Determine the (x, y) coordinate at the center of the cell enclosing the given text.  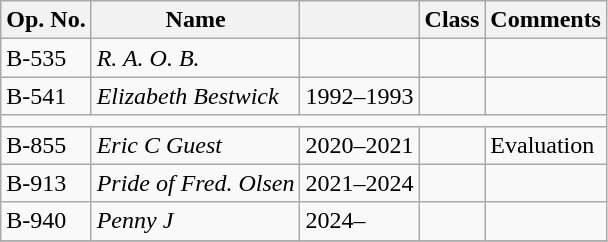
Evaluation (546, 145)
2020–2021 (360, 145)
R. A. O. B. (196, 58)
Elizabeth Bestwick (196, 96)
Name (196, 20)
B-541 (46, 96)
B-535 (46, 58)
Pride of Fred. Olsen (196, 183)
Eric C Guest (196, 145)
B-913 (46, 183)
Op. No. (46, 20)
B-855 (46, 145)
1992–1993 (360, 96)
2024– (360, 221)
Comments (546, 20)
2021–2024 (360, 183)
B-940 (46, 221)
Penny J (196, 221)
Class (452, 20)
